Pinpoint the cell where the given text exists, returning its (X, Y) midpoint coordinate. 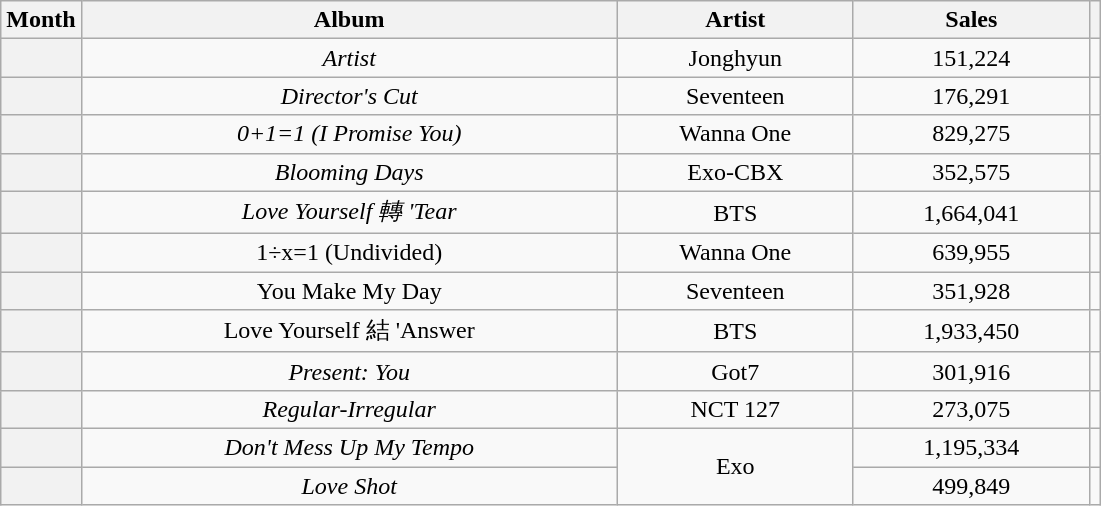
176,291 (971, 96)
Love Shot (349, 485)
639,955 (971, 253)
151,224 (971, 58)
Love Yourself 結 'Answer (349, 332)
273,075 (971, 409)
Director's Cut (349, 96)
829,275 (971, 134)
Present: You (349, 371)
1,933,450 (971, 332)
Blooming Days (349, 172)
Don't Mess Up My Tempo (349, 447)
You Make My Day (349, 291)
301,916 (971, 371)
Sales (971, 20)
Regular-Irregular (349, 409)
1÷x=1 (Undivided) (349, 253)
NCT 127 (735, 409)
Album (349, 20)
1,664,041 (971, 212)
Exo (735, 466)
351,928 (971, 291)
0+1=1 (I Promise You) (349, 134)
1,195,334 (971, 447)
Exo-CBX (735, 172)
Jonghyun (735, 58)
Got7 (735, 371)
Love Yourself 轉 'Tear (349, 212)
Month (41, 20)
352,575 (971, 172)
499,849 (971, 485)
